Find where the given text appears and provide that cell's center as [X, Y] coordinate. 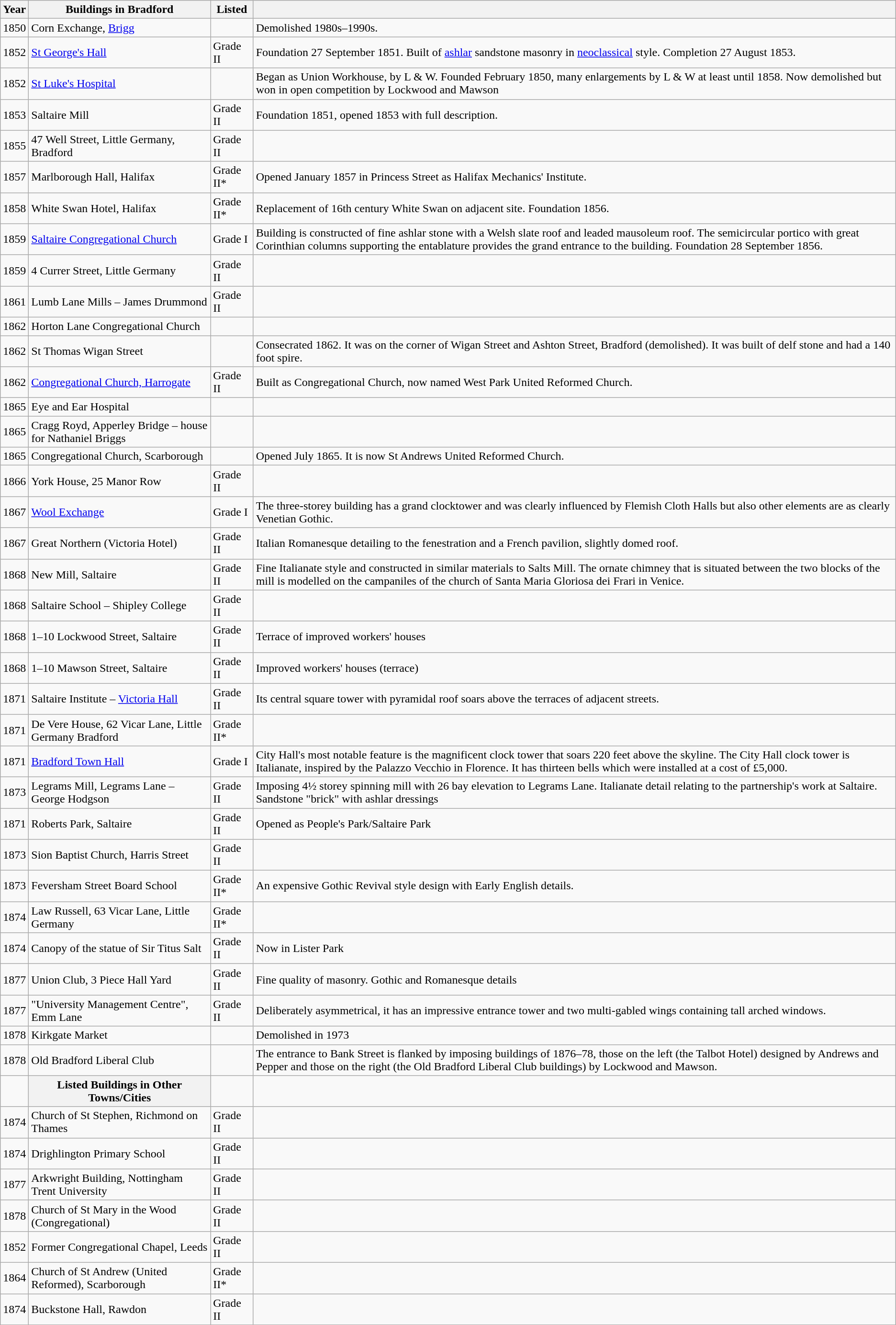
Foundation 1851, opened 1853 with full description. [574, 115]
Drighlington Primary School [120, 1153]
Feversham Street Board School [120, 886]
Canopy of the statue of Sir Titus Salt [120, 948]
Consecrated 1862. It was on the corner of Wigan Street and Ashton Street, Bradford (demolished). It was built of delf stone and had a 140 foot spire. [574, 351]
Marlborough Hall, Halifax [120, 177]
1864 [14, 1278]
Foundation 27 September 1851. Built of ashlar sandstone masonry in neoclassical style. Completion 27 August 1853. [574, 53]
Listed [232, 10]
Saltaire Congregational Church [120, 239]
St Thomas Wigan Street [120, 351]
Listed Buildings in Other Towns/Cities [120, 1091]
Law Russell, 63 Vicar Lane, Little Germany [120, 917]
Church of St Andrew (United Reformed), Scarborough [120, 1278]
Former Congregational Chapel, Leeds [120, 1247]
Great Northern (Victoria Hotel) [120, 543]
Corn Exchange, Brigg [120, 28]
1–10 Lockwood Street, Saltaire [120, 637]
1855 [14, 146]
Saltaire School – Shipley College [120, 605]
1853 [14, 115]
Now in Lister Park [574, 948]
Demolished 1980s–1990s. [574, 28]
Year [14, 10]
1866 [14, 481]
Saltaire Institute – Victoria Hall [120, 699]
Horton Lane Congregational Church [120, 326]
Improved workers' houses (terrace) [574, 668]
Buckstone Hall, Rawdon [120, 1309]
St Luke's Hospital [120, 83]
Italian Romanesque detailing to the fenestration and a French pavilion, slightly domed roof. [574, 543]
De Vere House, 62 Vicar Lane, Little Germany Bradford [120, 730]
Church of St Mary in the Wood (Congregational) [120, 1215]
Deliberately asymmetrical, it has an impressive entrance tower and two multi-gabled wings containing tall arched windows. [574, 1010]
1850 [14, 28]
Church of St Stephen, Richmond on Thames [120, 1122]
1858 [14, 208]
1–10 Mawson Street, Saltaire [120, 668]
Saltaire Mill [120, 115]
Fine quality of masonry. Gothic and Romanesque details [574, 980]
Opened January 1857 in Princess Street as Halifax Mechanics' Institute. [574, 177]
St George's Hall [120, 53]
Roberts Park, Saltaire [120, 824]
White Swan Hotel, Halifax [120, 208]
Arkwright Building, Nottingham Trent University [120, 1185]
Replacement of 16th century White Swan on adjacent site. Foundation 1856. [574, 208]
47 Well Street, Little Germany, Bradford [120, 146]
4 Currer Street, Little Germany [120, 270]
Opened as People's Park/Saltaire Park [574, 824]
Congregational Church, Scarborough [120, 456]
Its central square tower with pyramidal roof soars above the terraces of adjacent streets. [574, 699]
Bradford Town Hall [120, 761]
Built as Congregational Church, now named West Park United Reformed Church. [574, 382]
York House, 25 Manor Row [120, 481]
Buildings in Bradford [120, 10]
Lumb Lane Mills – James Drummond [120, 302]
Union Club, 3 Piece Hall Yard [120, 980]
Kirkgate Market [120, 1035]
Old Bradford Liberal Club [120, 1060]
New Mill, Saltaire [120, 575]
Cragg Royd, Apperley Bridge – house for Nathaniel Briggs [120, 432]
Eye and Ear Hospital [120, 407]
1857 [14, 177]
1861 [14, 302]
"University Management Centre", Emm Lane [120, 1010]
Sion Baptist Church, Harris Street [120, 855]
Terrace of improved workers' houses [574, 637]
An expensive Gothic Revival style design with Early English details. [574, 886]
Demolished in 1973 [574, 1035]
Legrams Mill, Legrams Lane – George Hodgson [120, 792]
Opened July 1865. It is now St Andrews United Reformed Church. [574, 456]
Wool Exchange [120, 512]
Congregational Church, Harrogate [120, 382]
